For the text-containing cell, return its midpoint in (X, Y) coordinate format. 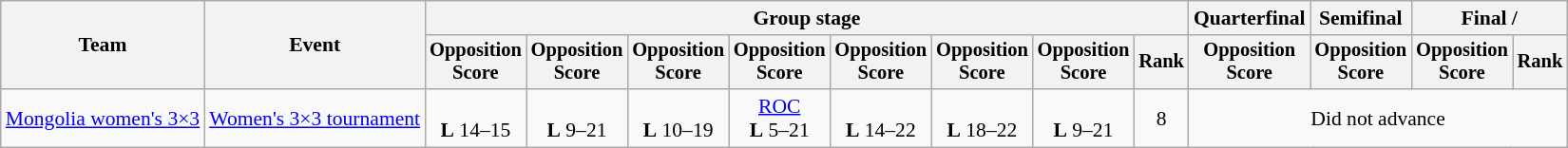
Semifinal (1361, 18)
8 (1161, 118)
Women's 3×3 tournament (315, 118)
ROCL 5–21 (779, 118)
Group stage (807, 18)
L 14–15 (475, 118)
L 18–22 (983, 118)
L 10–19 (679, 118)
L 14–22 (880, 118)
Event (315, 46)
Final / (1489, 18)
Mongolia women's 3×3 (103, 118)
Team (103, 46)
Quarterfinal (1250, 18)
Did not advance (1378, 118)
